Find where the given text appears and provide that cell's center as [X, Y] coordinate. 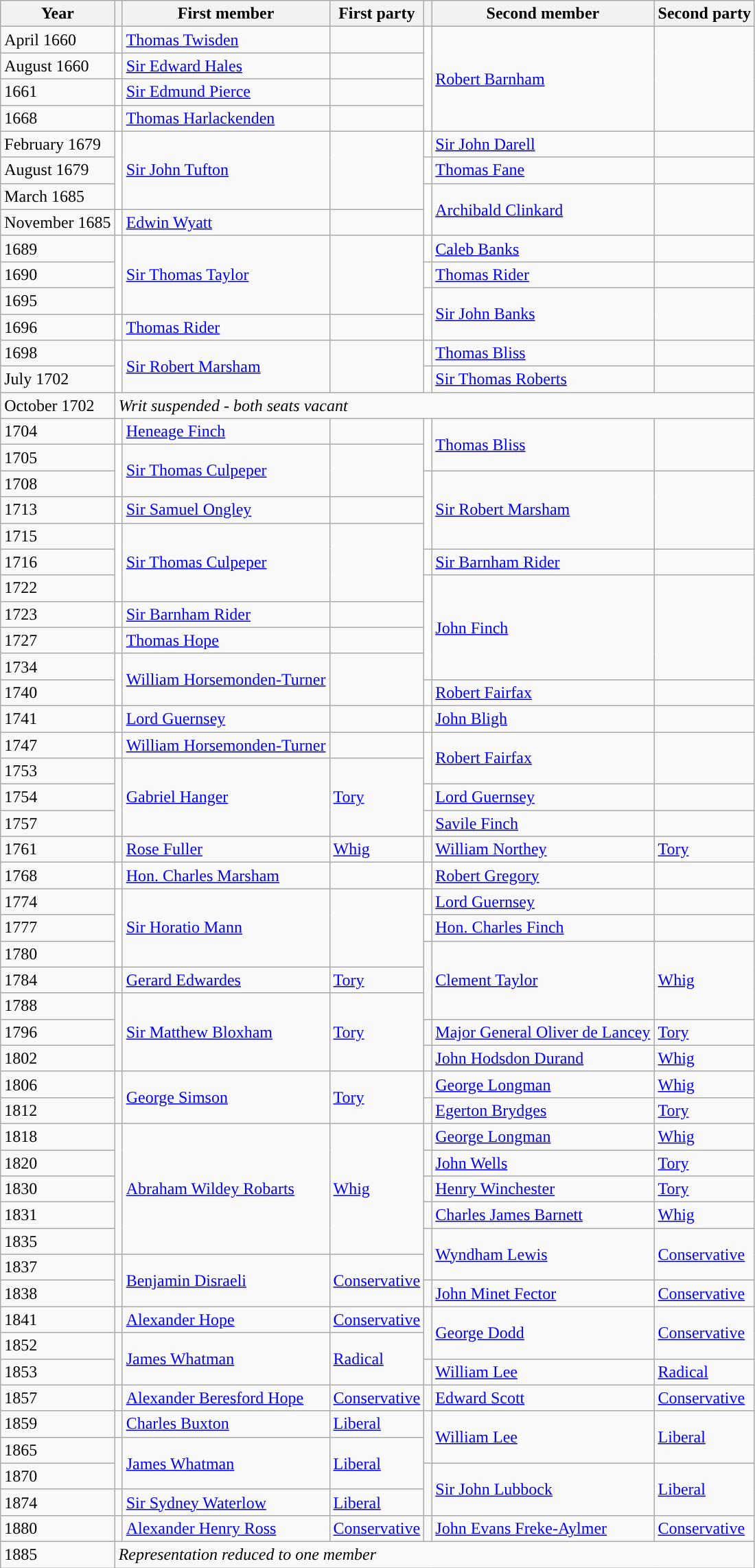
Sir Sydney Waterlow [226, 1502]
1784 [58, 980]
Savile Finch [543, 823]
1796 [58, 1032]
Sir Edward Hales [226, 66]
1859 [58, 1424]
1715 [58, 536]
Sir Edmund Pierce [226, 92]
1704 [58, 432]
Sir Thomas Taylor [226, 274]
Sir Matthew Bloxham [226, 1032]
William Northey [543, 850]
Sir John Banks [543, 314]
1838 [58, 1294]
1713 [58, 510]
1818 [58, 1136]
1690 [58, 274]
1761 [58, 850]
John Wells [543, 1163]
1802 [58, 1058]
1740 [58, 692]
Sir Thomas Roberts [543, 379]
1865 [58, 1450]
Edwin Wyatt [226, 222]
1880 [58, 1528]
Henry Winchester [543, 1189]
February 1679 [58, 144]
1874 [58, 1502]
October 1702 [58, 406]
Year [58, 14]
Sir John Darell [543, 144]
1788 [58, 1006]
1835 [58, 1241]
1705 [58, 458]
Thomas Fane [543, 170]
Hon. Charles Finch [543, 928]
1820 [58, 1163]
Egerton Brydges [543, 1110]
Sir John Tufton [226, 170]
1689 [58, 248]
Abraham Wildey Robarts [226, 1189]
Representation reduced to one member [434, 1554]
Wyndham Lewis [543, 1254]
Charles Buxton [226, 1424]
Alexander Henry Ross [226, 1528]
Thomas Hope [226, 640]
1661 [58, 92]
1812 [58, 1110]
Sir John Lubbock [543, 1489]
March 1685 [58, 196]
1734 [58, 666]
1722 [58, 588]
Archibald Clinkard [543, 209]
1695 [58, 301]
Sir Samuel Ongley [226, 510]
1723 [58, 614]
1830 [58, 1189]
1852 [58, 1346]
1757 [58, 823]
John Bligh [543, 718]
First party [377, 14]
Second party [704, 14]
John Finch [543, 627]
Hon. Charles Marsham [226, 876]
1753 [58, 771]
John Hodsdon Durand [543, 1058]
1837 [58, 1267]
Robert Gregory [543, 876]
Edward Scott [543, 1398]
November 1685 [58, 222]
August 1660 [58, 66]
April 1660 [58, 40]
Heneage Finch [226, 432]
1806 [58, 1084]
Benjamin Disraeli [226, 1280]
1747 [58, 745]
John Evans Freke-Aylmer [543, 1528]
August 1679 [58, 170]
First member [226, 14]
1741 [58, 718]
John Minet Fector [543, 1294]
1708 [58, 484]
1780 [58, 954]
Alexander Beresford Hope [226, 1398]
1668 [58, 118]
Sir Horatio Mann [226, 928]
1754 [58, 797]
July 1702 [58, 379]
Thomas Harlackenden [226, 118]
Alexander Hope [226, 1320]
1774 [58, 902]
Thomas Twisden [226, 40]
Major General Oliver de Lancey [543, 1032]
Clement Taylor [543, 980]
1857 [58, 1398]
1696 [58, 327]
1853 [58, 1372]
1885 [58, 1554]
Writ suspended - both seats vacant [434, 406]
Charles James Barnett [543, 1215]
1716 [58, 562]
Caleb Banks [543, 248]
1698 [58, 353]
1831 [58, 1215]
Second member [543, 14]
Rose Fuller [226, 850]
1870 [58, 1476]
1777 [58, 928]
George Dodd [543, 1333]
Gabriel Hanger [226, 797]
George Simson [226, 1097]
Gerard Edwardes [226, 980]
1768 [58, 876]
1841 [58, 1320]
Robert Barnham [543, 79]
1727 [58, 640]
